Return the [X, Y] coordinate for the center point of the cell that contains the specified text.  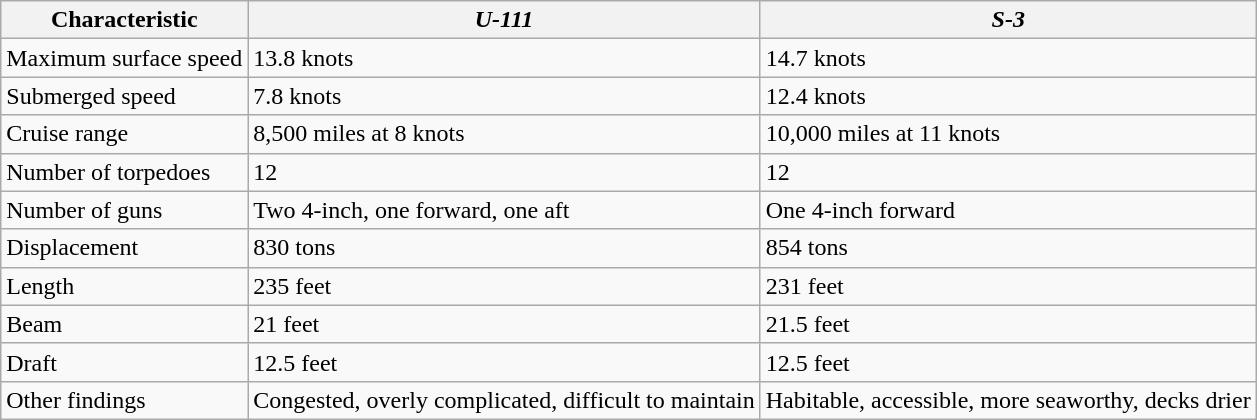
10,000 miles at 11 knots [1008, 134]
Draft [124, 362]
231 feet [1008, 286]
U-111 [504, 20]
830 tons [504, 248]
12.4 knots [1008, 96]
Cruise range [124, 134]
Characteristic [124, 20]
235 feet [504, 286]
One 4-inch forward [1008, 210]
Number of guns [124, 210]
854 tons [1008, 248]
S-3 [1008, 20]
Number of torpedoes [124, 172]
Displacement [124, 248]
Two 4-inch, one forward, one aft [504, 210]
21 feet [504, 324]
8,500 miles at 8 knots [504, 134]
Length [124, 286]
Congested, overly complicated, difficult to maintain [504, 400]
Maximum surface speed [124, 58]
Other findings [124, 400]
7.8 knots [504, 96]
14.7 knots [1008, 58]
Beam [124, 324]
13.8 knots [504, 58]
Submerged speed [124, 96]
Habitable, accessible, more seaworthy, decks drier [1008, 400]
21.5 feet [1008, 324]
